Locate the cell with the specified text and output its (x, y) center coordinate. 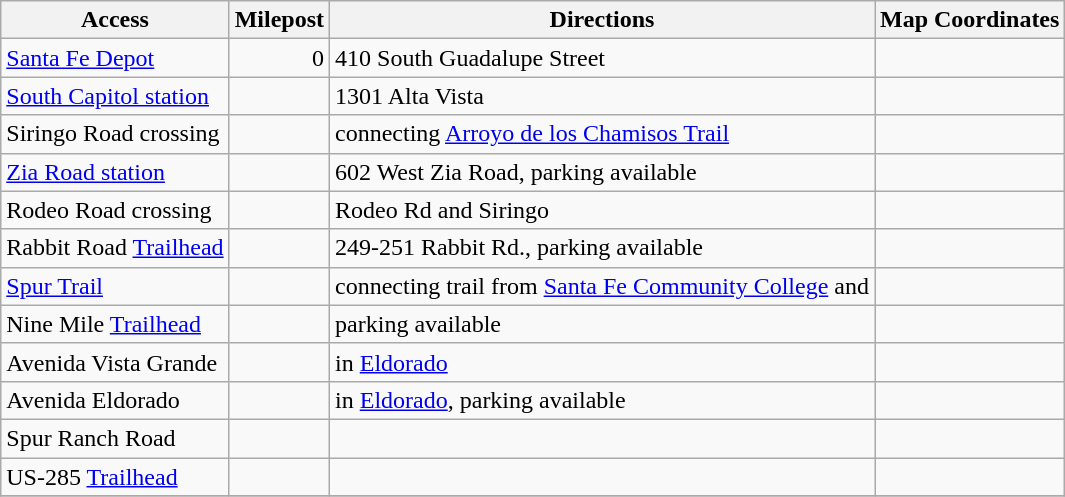
South Capitol station (115, 96)
Access (115, 20)
Rodeo Road crossing (115, 210)
connecting trail from Santa Fe Community College and (602, 286)
Siringo Road crossing (115, 134)
602 West Zia Road, parking available (602, 172)
Map Coordinates (969, 20)
Avenida Vista Grande (115, 362)
Spur Ranch Road (115, 438)
249-251 Rabbit Rd., parking available (602, 248)
US-285 Trailhead (115, 477)
connecting Arroyo de los Chamisos Trail (602, 134)
Santa Fe Depot (115, 58)
in Eldorado, parking available (602, 400)
Milepost (279, 20)
Rabbit Road Trailhead (115, 248)
1301 Alta Vista (602, 96)
0 (279, 58)
Rodeo Rd and Siringo (602, 210)
Avenida Eldorado (115, 400)
parking available (602, 324)
in Eldorado (602, 362)
Nine Mile Trailhead (115, 324)
Directions (602, 20)
Zia Road station (115, 172)
Spur Trail (115, 286)
410 South Guadalupe Street (602, 58)
